Detect which cell encompasses the target text, then output its (X, Y) center coordinate. 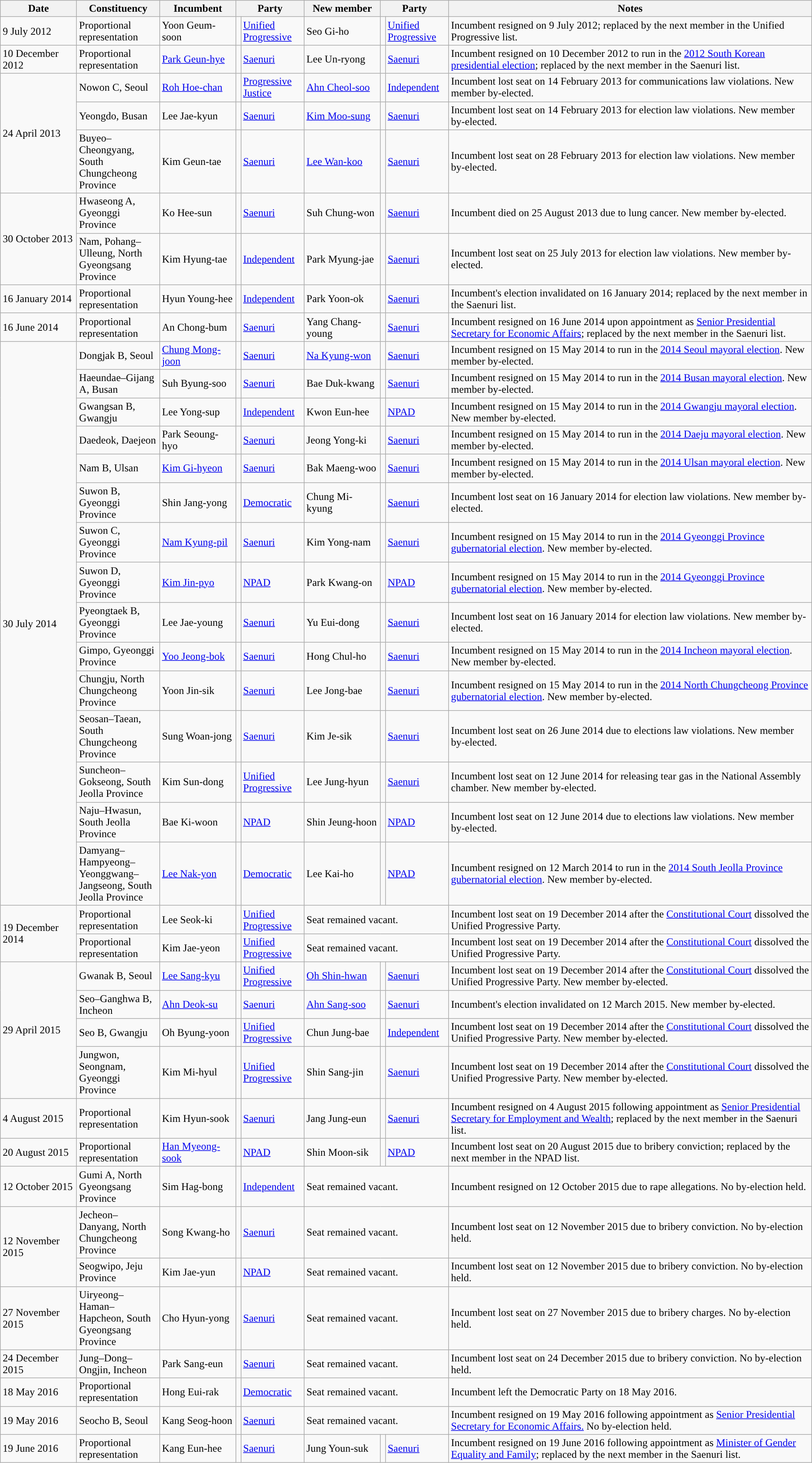
Incumbent lost seat on 12 June 2014 due to elections law violations. New member by-elected. (630, 822)
16 January 2014 (39, 299)
Kim Mi-hyul (198, 1073)
Gimpo, Gyeonggi Province (118, 656)
Kim Sun-dong (198, 782)
Park Geun-hye (198, 59)
Yeongdo, Busan (118, 115)
Incumbent (198, 9)
Constituency (118, 9)
Ahn Sang-soo (342, 1004)
Naju–Hwasun, South Jeolla Province (118, 822)
18 May 2016 (39, 1392)
Seogwipo, Jeju Province (118, 1272)
Kim Jin-pyo (198, 582)
Buyeo–Cheongyang, South Chungcheong Province (118, 161)
Sung Woan-jong (198, 736)
Incumbent resigned on 15 May 2014 to run in the 2014 Ulsan mayoral election. New member by-elected. (630, 469)
Seocho B, Seoul (118, 1420)
Chung Mi-kyung (342, 503)
Shin Sang-jin (342, 1073)
Incumbent resigned on 15 May 2014 to run in the 2014 Busan mayoral election. New member by-elected. (630, 384)
Seo B, Gwangju (118, 1033)
Lee Un-ryong (342, 59)
Shin Jang-yong (198, 503)
Lee Yong-sup (198, 411)
12 October 2015 (39, 1187)
Lee Sang-kyu (198, 976)
Incumbent resigned on 15 May 2014 to run in the 2014 Gwangju mayoral election. New member by-elected. (630, 411)
Kwon Eun-hee (342, 411)
Ahn Deok-su (198, 1004)
Kim Jae-yun (198, 1272)
Incumbent resigned on 12 March 2014 to run in the 2014 South Jeolla Province gubernatorial election. New member by-elected. (630, 874)
Pyeongtaek B, Gyeonggi Province (118, 622)
Haeundae–Gijang A, Busan (118, 384)
Nam B, Ulsan (118, 469)
Kim Hyung-tae (198, 259)
Jungwon, Seongnam, Gyeonggi Province (118, 1073)
Yoo Jeong-bok (198, 656)
Incumbent resigned on 19 June 2016 following appointment as Minister of Gender Equality and Family; replaced by the next member in the Saenuri list. (630, 1449)
Suh Chung-won (342, 213)
Incumbent lost seat on 27 November 2015 due to bribery charges. No by-election held. (630, 1318)
Incumbent lost seat on 20 August 2015 due to bribery conviction; replaced by the next member in the NPAD list. (630, 1153)
Kang Seog-hoon (198, 1420)
Seo Gi-ho (342, 31)
Bak Maeng-woo (342, 469)
Na Kyung-won (342, 355)
Park Myung-jae (342, 259)
Kim Gi-hyeon (198, 469)
Nam Kyung-pil (198, 542)
Roh Hoe-chan (198, 88)
Lee Jae-young (198, 622)
24 December 2015 (39, 1364)
Park Yoon-ok (342, 299)
Cho Hyun-yong (198, 1318)
Bae Ki-woon (198, 822)
Yoon Jin-sik (198, 690)
Incumbent lost seat on 14 February 2013 for election law violations. New member by-elected. (630, 115)
Incumbent died on 25 August 2013 due to lung cancer. New member by-elected. (630, 213)
Shin Jeung-hoon (342, 822)
Incumbent resigned on 10 December 2012 to run in the 2012 South Korean presidential election; replaced by the next member in the Saenuri list. (630, 59)
Park Seoung-hyo (198, 440)
Kim Yong-nam (342, 542)
10 December 2012 (39, 59)
Oh Shin-hwan (342, 976)
Yang Chang-young (342, 327)
Incumbent's election invalidated on 12 March 2015. New member by-elected. (630, 1004)
Incumbent lost seat on 28 February 2013 for election law violations. New member by-elected. (630, 161)
Chungju, North Chungcheong Province (118, 690)
Hwaseong A, Gyeonggi Province (118, 213)
Kim Hyun-sook (198, 1118)
Nowon C, Seoul (118, 88)
Jung Youn-suk (342, 1449)
Oh Byung-yoon (198, 1033)
Lee Seok-ki (198, 919)
Nam, Pohang–Ulleung, North Gyeongsang Province (118, 259)
Seosan–Taean, South Chungcheong Province (118, 736)
Kim Moo-sung (342, 115)
Incumbent lost seat on 12 June 2014 for releasing tear gas in the National Assembly chamber. New member by-elected. (630, 782)
24 April 2013 (39, 133)
Song Kwang-ho (198, 1233)
Yoon Geum-soon (198, 31)
Jang Jung-eun (342, 1118)
Gumi A, North Gyeongsang Province (118, 1187)
Jecheon–Danyang, North Chungcheong Province (118, 1233)
Shin Moon-sik (342, 1153)
27 November 2015 (39, 1318)
Yu Eui-dong (342, 622)
Ahn Cheol-soo (342, 88)
19 June 2016 (39, 1449)
Date (39, 9)
12 November 2015 (39, 1246)
Incumbent left the Democratic Party on 18 May 2016. (630, 1392)
Bae Duk-kwang (342, 384)
Chun Jung-bae (342, 1033)
An Chong-bum (198, 327)
Hong Chul-ho (342, 656)
Incumbent's election invalidated on 16 January 2014; replaced by the next member in the Saenuri list. (630, 299)
Suwon D, Gyeonggi Province (118, 582)
Lee Jung-hyun (342, 782)
Kim Jae-yeon (198, 948)
9 July 2012 (39, 31)
Incumbent lost seat on 25 July 2013 for election law violations. New member by-elected. (630, 259)
Gwangsan B, Gwangju (118, 411)
Uiryeong–Haman–Hapcheon, South Gyeongsang Province (118, 1318)
Sim Hag-bong (198, 1187)
Hyun Young-hee (198, 299)
Chung Mong-joon (198, 355)
20 August 2015 (39, 1153)
Incumbent resigned on 15 May 2014 to run in the 2014 Daeju mayoral election. New member by-elected. (630, 440)
30 July 2014 (39, 623)
Incumbent resigned on 15 May 2014 to run in the 2014 North Chungcheong Province gubernatorial election. New member by-elected. (630, 690)
Jeong Yong-ki (342, 440)
Notes (630, 9)
19 December 2014 (39, 934)
Ko Hee-sun (198, 213)
Progressive Justice (272, 88)
4 August 2015 (39, 1118)
29 April 2015 (39, 1030)
Suh Byung-soo (198, 384)
Park Kwang-on (342, 582)
Jung–Dong–Ongjin, Incheon (118, 1364)
Suncheon–Gokseong, South Jeolla Province (118, 782)
Lee Wan-koo (342, 161)
Lee Jong-bae (342, 690)
Dongjak B, Seoul (118, 355)
Suwon B, Gyeonggi Province (118, 503)
Park Sang-eun (198, 1364)
Kim Geun-tae (198, 161)
Kim Je-sik (342, 736)
Seo–Ganghwa B, Incheon (118, 1004)
Suwon C, Gyeonggi Province (118, 542)
Lee Jae-kyun (198, 115)
Incumbent lost seat on 26 June 2014 due to elections law violations. New member by-elected. (630, 736)
Hong Eui-rak (198, 1392)
Lee Nak-yon (198, 874)
Incumbent resigned on 9 July 2012; replaced by the next member in the Unified Progressive list. (630, 31)
Kang Eun-hee (198, 1449)
Incumbent lost seat on 14 February 2013 for communications law violations. New member by-elected. (630, 88)
Damyang–Hampyeong–Yeonggwang–Jangseong, South Jeolla Province (118, 874)
Incumbent resigned on 15 May 2014 to run in the 2014 Incheon mayoral election. New member by-elected. (630, 656)
Incumbent resigned on 15 May 2014 to run in the 2014 Seoul mayoral election. New member by-elected. (630, 355)
New member (342, 9)
Lee Kai-ho (342, 874)
30 October 2013 (39, 239)
16 June 2014 (39, 327)
Daedeok, Daejeon (118, 440)
Han Myeong-sook (198, 1153)
19 May 2016 (39, 1420)
Incumbent lost seat on 24 December 2015 due to bribery conviction. No by-election held. (630, 1364)
Gwanak B, Seoul (118, 976)
Incumbent resigned on 19 May 2016 following appointment as Senior Presidential Secretary for Economic Affairs. No by-election held. (630, 1420)
Incumbent resigned on 12 October 2015 due to rape allegations. No by-election held. (630, 1187)
